Capture the cell that displays the provided text and extract its (x, y) central coordinate. 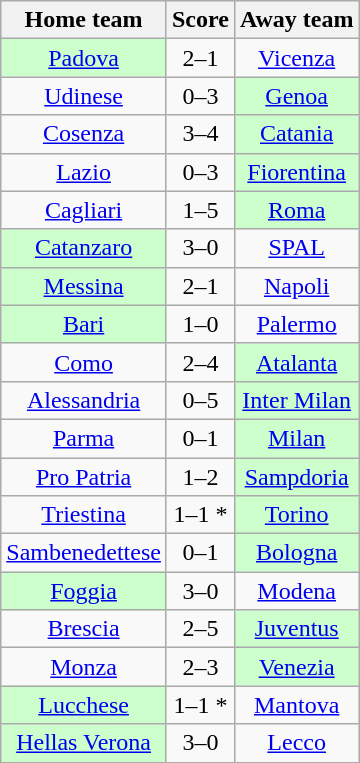
Sambenedettese (84, 553)
Lazio (84, 172)
Catanzaro (84, 248)
Fiorentina (296, 172)
Lecco (296, 743)
Alessandria (84, 400)
Away team (296, 20)
Cagliari (84, 210)
Messina (84, 286)
Foggia (84, 591)
2–3 (200, 667)
Padova (84, 58)
Modena (296, 591)
Inter Milan (296, 400)
2–4 (200, 362)
Catania (296, 134)
Roma (296, 210)
Triestina (84, 515)
Home team (84, 20)
Napoli (296, 286)
Milan (296, 438)
1–5 (200, 210)
2–5 (200, 629)
1–2 (200, 477)
Bari (84, 324)
0–5 (200, 400)
Palermo (296, 324)
Vicenza (296, 58)
Udinese (84, 96)
Juventus (296, 629)
Como (84, 362)
Mantova (296, 705)
Score (200, 20)
Bologna (296, 553)
1–0 (200, 324)
Hellas Verona (84, 743)
Lucchese (84, 705)
SPAL (296, 248)
Genoa (296, 96)
Atalanta (296, 362)
Cosenza (84, 134)
Parma (84, 438)
3–4 (200, 134)
Sampdoria (296, 477)
Venezia (296, 667)
Monza (84, 667)
Pro Patria (84, 477)
Brescia (84, 629)
Torino (296, 515)
